From the cell containing the given text, extract its center point as [x, y] coordinate. 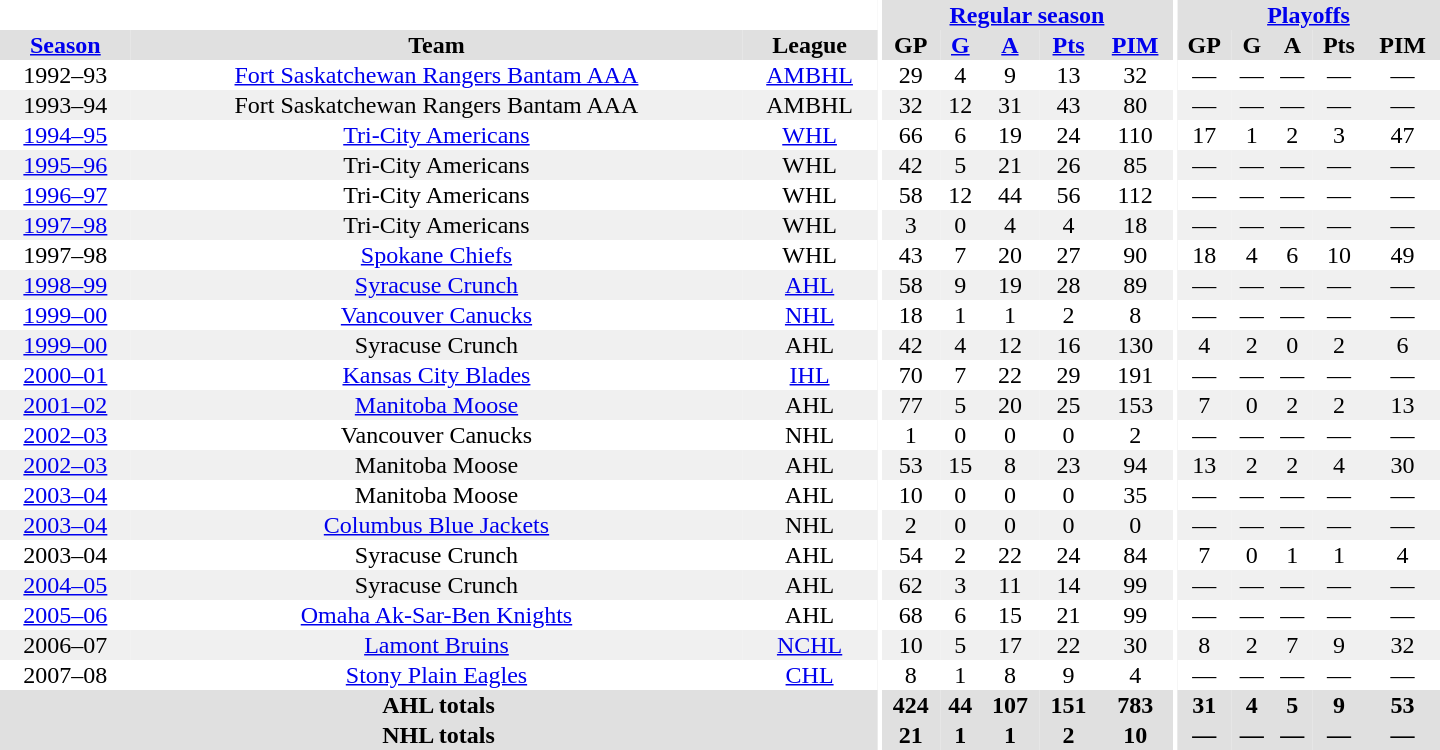
130 [1136, 345]
94 [1136, 465]
Lamont Bruins [436, 645]
424 [910, 705]
35 [1136, 495]
IHL [810, 375]
Spokane Chiefs [436, 255]
2000–01 [66, 375]
62 [910, 585]
28 [1068, 285]
2001–02 [66, 405]
47 [1402, 135]
League [810, 45]
80 [1136, 105]
1998–99 [66, 285]
25 [1068, 405]
16 [1068, 345]
783 [1136, 705]
68 [910, 615]
NHL totals [438, 735]
NCHL [810, 645]
1995–96 [66, 165]
85 [1136, 165]
56 [1068, 195]
Kansas City Blades [436, 375]
11 [1010, 585]
27 [1068, 255]
2004–05 [66, 585]
110 [1136, 135]
23 [1068, 465]
54 [910, 555]
151 [1068, 705]
Team [436, 45]
14 [1068, 585]
2006–07 [66, 645]
70 [910, 375]
Omaha Ak-Sar-Ben Knights [436, 615]
90 [1136, 255]
CHL [810, 675]
1996–97 [66, 195]
84 [1136, 555]
49 [1402, 255]
Regular season [1026, 15]
1992–93 [66, 75]
2005–06 [66, 615]
26 [1068, 165]
Columbus Blue Jackets [436, 525]
AHL totals [438, 705]
66 [910, 135]
2007–08 [66, 675]
1994–95 [66, 135]
77 [910, 405]
Stony Plain Eagles [436, 675]
Playoffs [1308, 15]
191 [1136, 375]
107 [1010, 705]
Season [66, 45]
153 [1136, 405]
112 [1136, 195]
1993–94 [66, 105]
89 [1136, 285]
